Return (x, y) of the center of cell containing provided text 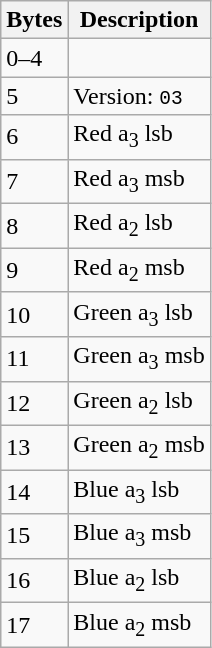
Red a3 msb (139, 181)
Green a3 msb (139, 359)
Description (139, 20)
7 (34, 181)
Green a2 lsb (139, 403)
Blue a2 lsb (139, 580)
0–4 (34, 58)
Blue a3 lsb (139, 492)
9 (34, 270)
13 (34, 447)
Green a3 lsb (139, 314)
14 (34, 492)
17 (34, 625)
Red a3 lsb (139, 137)
11 (34, 359)
12 (34, 403)
8 (34, 226)
Version: 03 (139, 96)
Blue a3 msb (139, 536)
Bytes (34, 20)
16 (34, 580)
Green a2 msb (139, 447)
Red a2 msb (139, 270)
Blue a2 msb (139, 625)
10 (34, 314)
Red a2 lsb (139, 226)
6 (34, 137)
5 (34, 96)
15 (34, 536)
